Pinpoint the cell where the given text exists, returning its (x, y) midpoint coordinate. 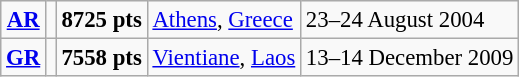
13–14 December 2009 (410, 58)
AR (24, 20)
23–24 August 2004 (410, 20)
Vientiane, Laos (224, 58)
Athens, Greece (224, 20)
8725 pts (102, 20)
GR (24, 58)
7558 pts (102, 58)
